Find where the given text appears and provide that cell's center as [X, Y] coordinate. 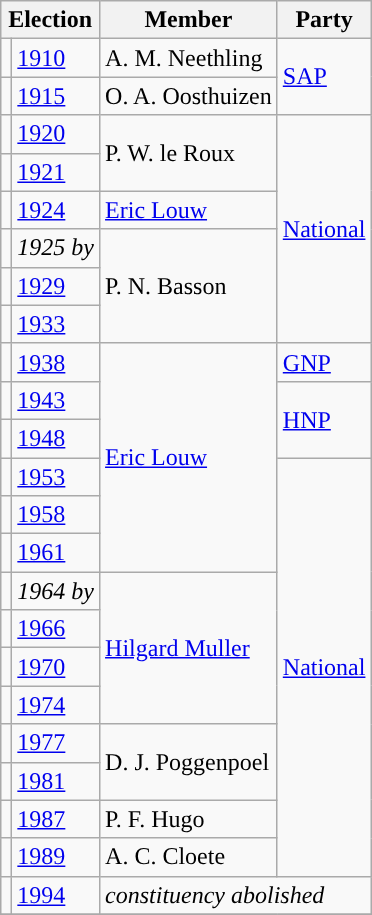
1977 [56, 743]
1987 [56, 819]
1924 [56, 210]
constituency abolished [236, 895]
1921 [56, 172]
P. N. Basson [189, 286]
1925 by [56, 248]
1915 [56, 96]
Hilgard Muller [189, 648]
D. J. Poggenpoel [189, 762]
GNP [324, 362]
Election [50, 20]
1933 [56, 324]
1989 [56, 857]
Member [189, 20]
1974 [56, 705]
O. A. Oosthuizen [189, 96]
1961 [56, 553]
1929 [56, 286]
Party [324, 20]
A. C. Cloete [189, 857]
1958 [56, 515]
1953 [56, 477]
1964 by [56, 591]
1970 [56, 667]
HNP [324, 419]
1938 [56, 362]
1981 [56, 781]
1920 [56, 134]
P. F. Hugo [189, 819]
1994 [56, 895]
1910 [56, 58]
1948 [56, 438]
P. W. le Roux [189, 153]
1966 [56, 629]
A. M. Neethling [189, 58]
1943 [56, 400]
SAP [324, 77]
